Return the [X, Y] coordinate for the center point of the cell that contains the specified text.  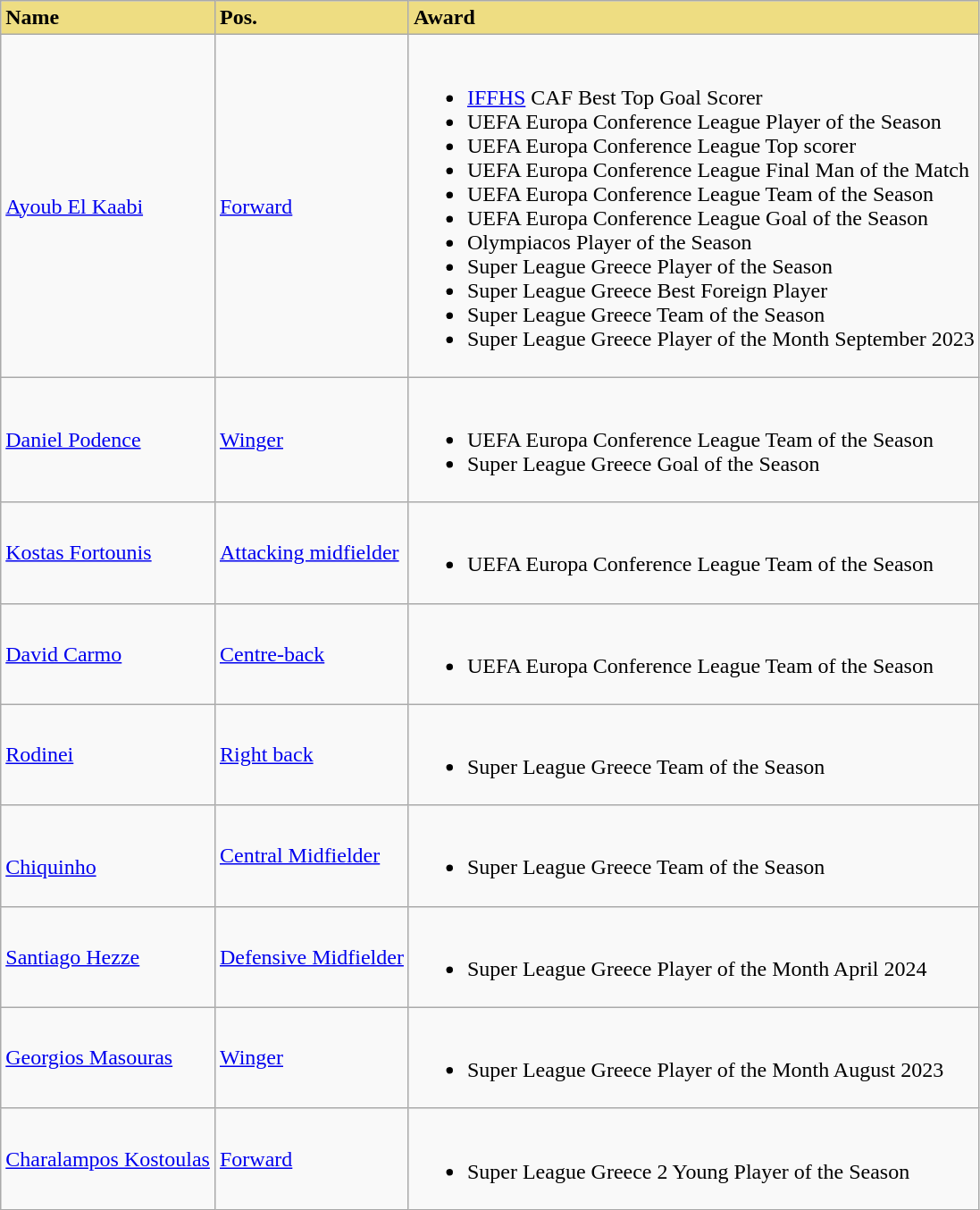
Charalampos Kostoulas [108, 1158]
Centre-back [311, 654]
Santiago Hezze [108, 956]
Attacking midfielder [311, 552]
Georgios Masouras [108, 1058]
Daniel Podence [108, 440]
Super League Greece 2 Young Player of the Season [693, 1158]
Defensive Midfielder [311, 956]
Kostas Fortounis [108, 552]
Central Midfielder [311, 856]
Chiquinho [108, 856]
Rodinei [108, 754]
Right back [311, 754]
Super League Greece Player of the Month April 2024 [693, 956]
Super League Greece Player of the Month August 2023 [693, 1058]
David Carmo [108, 654]
UEFA Europa Conference League Team of the SeasonSuper League Greece Goal of the Season [693, 440]
Award [693, 18]
Name [108, 18]
Ayoub El Kaabi [108, 206]
Pos. [311, 18]
